Locate the cell with the specified text and output its [X, Y] center coordinate. 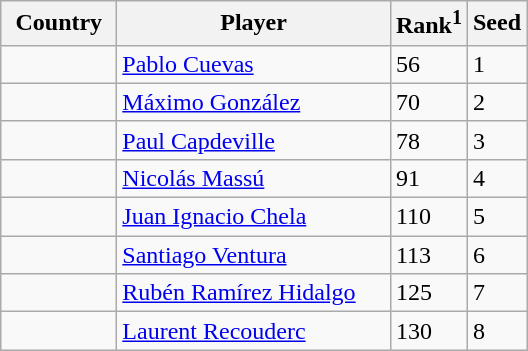
Rubén Ramírez Hidalgo [254, 293]
Country [59, 24]
8 [496, 331]
Rank1 [428, 24]
110 [428, 217]
113 [428, 255]
1 [496, 64]
7 [496, 293]
78 [428, 140]
Nicolás Massú [254, 178]
3 [496, 140]
6 [496, 255]
Juan Ignacio Chela [254, 217]
4 [496, 178]
91 [428, 178]
Paul Capdeville [254, 140]
56 [428, 64]
125 [428, 293]
Seed [496, 24]
Laurent Recouderc [254, 331]
Máximo González [254, 102]
70 [428, 102]
5 [496, 217]
2 [496, 102]
Pablo Cuevas [254, 64]
Santiago Ventura [254, 255]
130 [428, 331]
Player [254, 24]
